Output the (X, Y) coordinate of the center of the cell containing the given text.  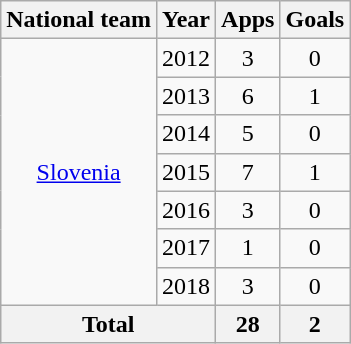
2018 (186, 286)
2015 (186, 172)
2014 (186, 134)
7 (248, 172)
Year (186, 20)
Apps (248, 20)
2012 (186, 58)
5 (248, 134)
2013 (186, 96)
6 (248, 96)
2 (315, 324)
28 (248, 324)
2017 (186, 248)
Slovenia (79, 172)
National team (79, 20)
Total (108, 324)
Goals (315, 20)
2016 (186, 210)
